Extract the (X, Y) coordinate from the center of the cell holding the provided text.  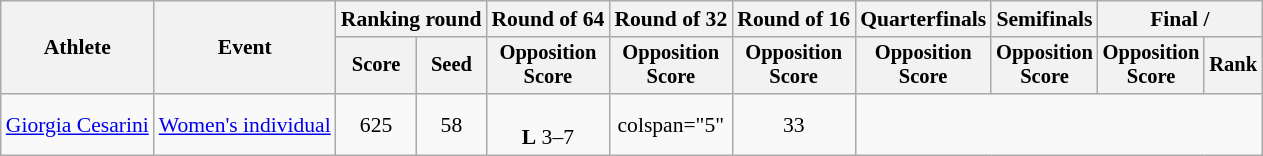
Round of 32 (670, 19)
Score (376, 66)
Seed (451, 66)
colspan="5" (670, 124)
Semifinals (1044, 19)
58 (451, 124)
Athlete (78, 48)
Round of 64 (548, 19)
Event (245, 48)
Round of 16 (794, 19)
625 (376, 124)
Quarterfinals (923, 19)
Women's individual (245, 124)
Ranking round (412, 19)
Giorgia Cesarini (78, 124)
Final / (1180, 19)
L 3–7 (548, 124)
33 (794, 124)
Rank (1233, 66)
